Search for the cell housing the specified text and yield its [x, y] center coordinate. 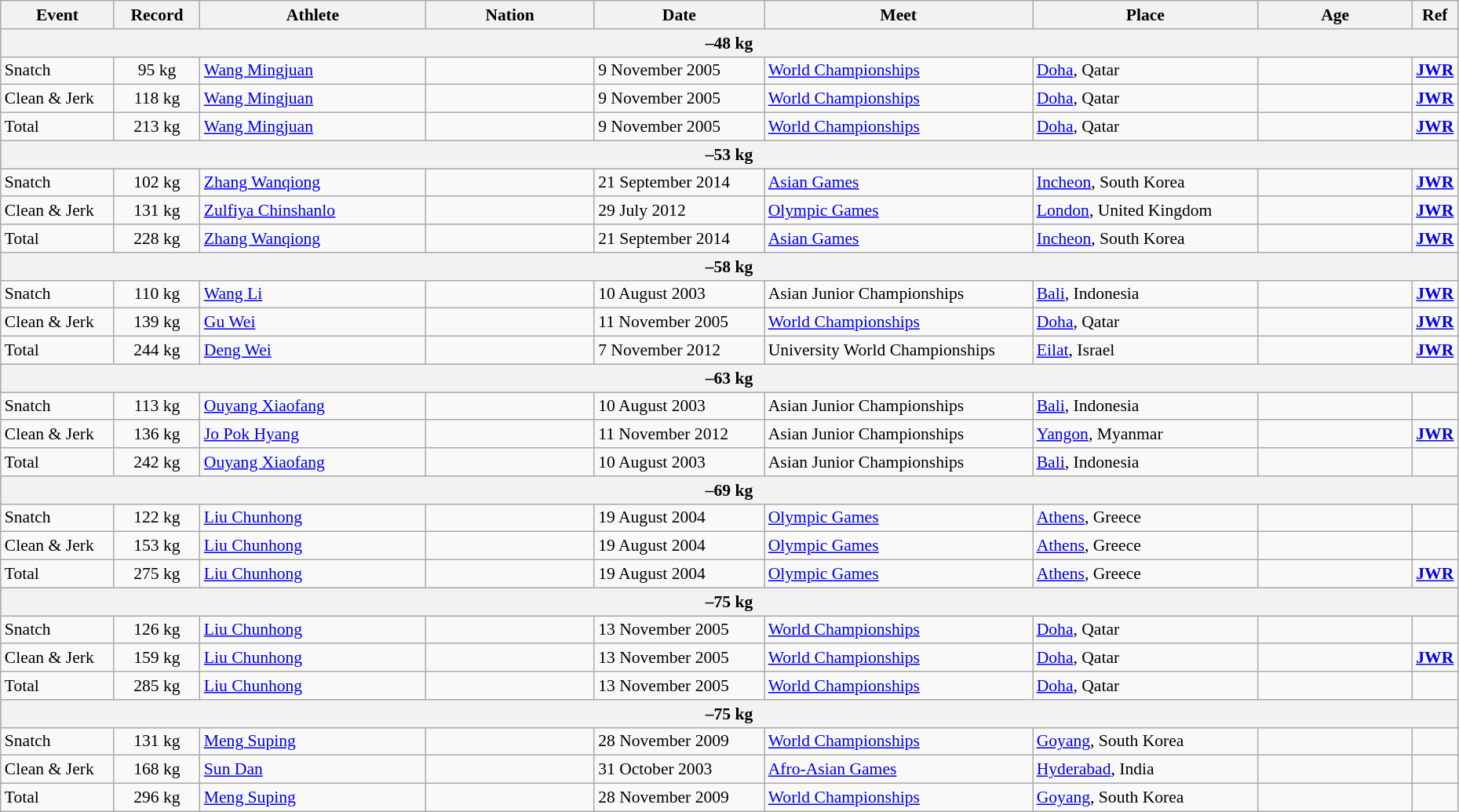
Date [680, 15]
102 kg [157, 183]
213 kg [157, 127]
Wang Li [312, 294]
296 kg [157, 798]
29 July 2012 [680, 211]
Ref [1435, 15]
Athlete [312, 15]
11 November 2012 [680, 435]
Place [1146, 15]
228 kg [157, 239]
244 kg [157, 351]
110 kg [157, 294]
Yangon, Myanmar [1146, 435]
Nation [510, 15]
Meet [899, 15]
153 kg [157, 546]
168 kg [157, 770]
Afro-Asian Games [899, 770]
118 kg [157, 99]
–69 kg [730, 490]
London, United Kingdom [1146, 211]
95 kg [157, 71]
–58 kg [730, 267]
Zulfiya Chinshanlo [312, 211]
Gu Wei [312, 322]
275 kg [157, 574]
Eilat, Israel [1146, 351]
Jo Pok Hyang [312, 435]
285 kg [157, 686]
Hyderabad, India [1146, 770]
126 kg [157, 630]
–48 kg [730, 43]
122 kg [157, 518]
Event [57, 15]
7 November 2012 [680, 351]
Age [1335, 15]
242 kg [157, 462]
Record [157, 15]
113 kg [157, 406]
University World Championships [899, 351]
136 kg [157, 435]
31 October 2003 [680, 770]
Sun Dan [312, 770]
–63 kg [730, 378]
–53 kg [730, 155]
159 kg [157, 658]
Deng Wei [312, 351]
139 kg [157, 322]
11 November 2005 [680, 322]
